Output the [x, y] coordinate of the center of the cell containing the given text.  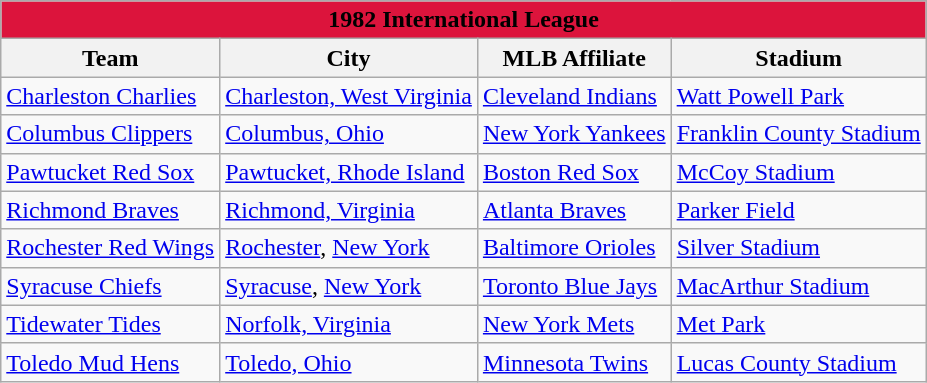
Team [110, 58]
Minnesota Twins [574, 362]
MacArthur Stadium [798, 286]
Rochester Red Wings [110, 248]
Met Park [798, 324]
McCoy Stadium [798, 172]
Columbus Clippers [110, 134]
Atlanta Braves [574, 210]
Parker Field [798, 210]
Syracuse Chiefs [110, 286]
New York Mets [574, 324]
Richmond Braves [110, 210]
Watt Powell Park [798, 96]
Norfolk, Virginia [349, 324]
Pawtucket, Rhode Island [349, 172]
Silver Stadium [798, 248]
MLB Affiliate [574, 58]
Charleston Charlies [110, 96]
Rochester, New York [349, 248]
Franklin County Stadium [798, 134]
Syracuse, New York [349, 286]
Columbus, Ohio [349, 134]
Toronto Blue Jays [574, 286]
Charleston, West Virginia [349, 96]
Stadium [798, 58]
Pawtucket Red Sox [110, 172]
Toledo Mud Hens [110, 362]
Cleveland Indians [574, 96]
1982 International League [464, 20]
City [349, 58]
Lucas County Stadium [798, 362]
Richmond, Virginia [349, 210]
Baltimore Orioles [574, 248]
New York Yankees [574, 134]
Tidewater Tides [110, 324]
Boston Red Sox [574, 172]
Toledo, Ohio [349, 362]
